Search for the cell housing the specified text and yield its [x, y] center coordinate. 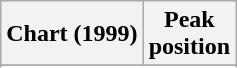
Peakposition [189, 34]
Chart (1999) [72, 34]
